Provide the (X, Y) coordinate of the cell's center where the given text is located.  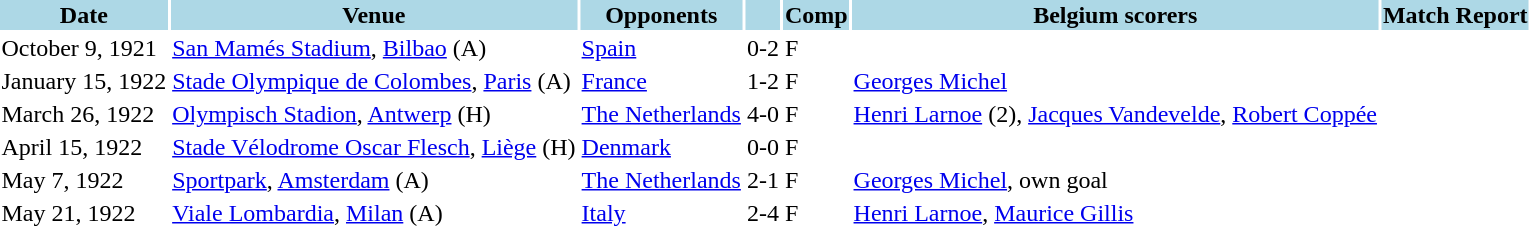
March 26, 1922 (84, 114)
Opponents (661, 15)
Sportpark, Amsterdam (A) (374, 180)
Comp (816, 15)
Match Report (1455, 15)
October 9, 1921 (84, 48)
Stade Olympique de Colombes, Paris (A) (374, 81)
France (661, 81)
Olympisch Stadion, Antwerp (H) (374, 114)
1-2 (762, 81)
Georges Michel (1115, 81)
San Mamés Stadium, Bilbao (A) (374, 48)
Georges Michel, own goal (1115, 180)
0-2 (762, 48)
Spain (661, 48)
May 7, 1922 (84, 180)
2-1 (762, 180)
Stade Vélodrome Oscar Flesch, Liège (H) (374, 147)
Venue (374, 15)
Date (84, 15)
Denmark (661, 147)
0-0 (762, 147)
Henri Larnoe (2), Jacques Vandevelde, Robert Coppée (1115, 114)
April 15, 1922 (84, 147)
4-0 (762, 114)
Belgium scorers (1115, 15)
January 15, 1922 (84, 81)
